Determine the (x, y) coordinate at the center of the cell enclosing the given text.  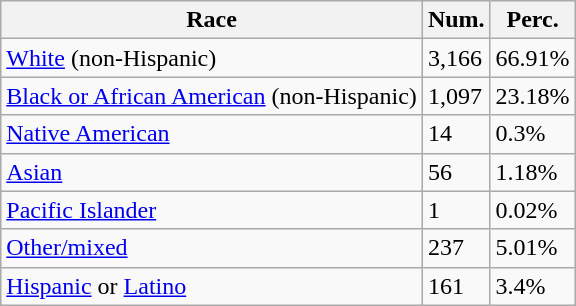
Perc. (532, 20)
237 (456, 248)
Native American (212, 134)
Hispanic or Latino (212, 286)
3.4% (532, 286)
66.91% (532, 58)
14 (456, 134)
3,166 (456, 58)
5.01% (532, 248)
0.02% (532, 210)
Num. (456, 20)
Other/mixed (212, 248)
Black or African American (non-Hispanic) (212, 96)
1.18% (532, 172)
161 (456, 286)
0.3% (532, 134)
Race (212, 20)
1 (456, 210)
23.18% (532, 96)
Asian (212, 172)
Pacific Islander (212, 210)
White (non-Hispanic) (212, 58)
56 (456, 172)
1,097 (456, 96)
